Output the (x, y) coordinate of the center of the cell containing the given text.  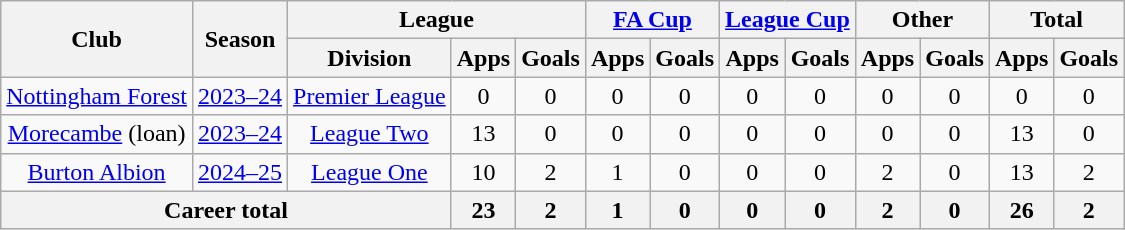
Career total (226, 210)
26 (1021, 210)
League (437, 20)
Season (240, 39)
Other (922, 20)
League Cup (788, 20)
Division (370, 58)
Club (97, 39)
Total (1056, 20)
10 (483, 172)
FA Cup (652, 20)
Nottingham Forest (97, 96)
Burton Albion (97, 172)
2024–25 (240, 172)
Premier League (370, 96)
23 (483, 210)
Morecambe (loan) (97, 134)
League One (370, 172)
League Two (370, 134)
